Pinpoint the cell where the given text exists, returning its [x, y] midpoint coordinate. 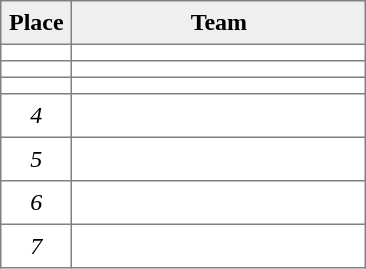
5 [36, 159]
6 [36, 203]
4 [36, 116]
Team [219, 23]
Place [36, 23]
7 [36, 246]
